Capture the cell that displays the provided text and extract its (x, y) central coordinate. 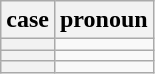
pronoun (104, 20)
case (28, 20)
